Provide the (X, Y) coordinate of the cell's center where the given text is located.  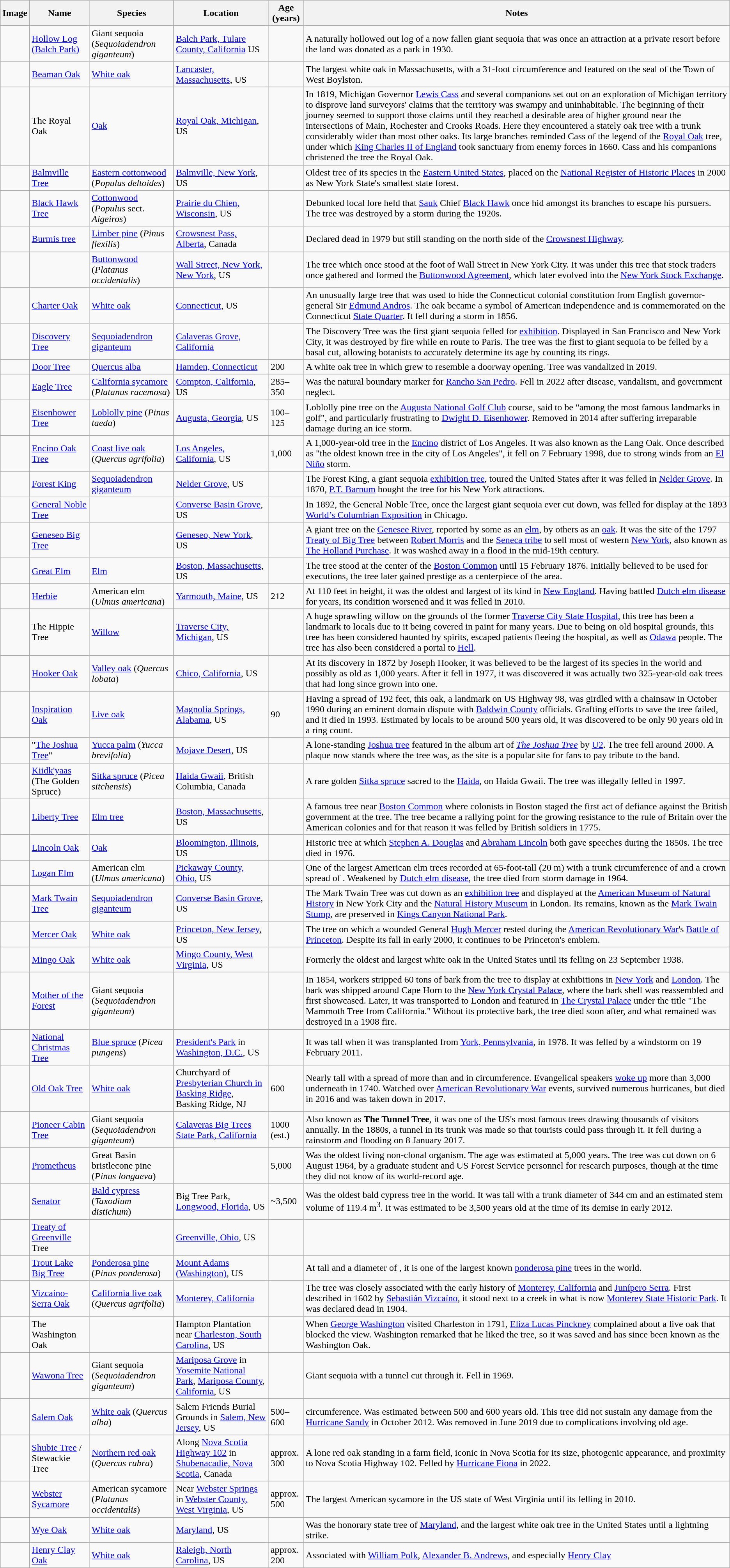
A rare golden Sitka spruce sacred to the Haida, on Haida Gwaii. The tree was illegally felled in 1997. (516, 781)
Associated with William Polk, Alexander B. Andrews, and especially Henry Clay (516, 1556)
Herbie (60, 596)
A white oak tree in which grew to resemble a doorway opening. Tree was vandalized in 2019. (516, 367)
Pioneer Cabin Tree (60, 1130)
Great Elm (60, 571)
Charter Oak (60, 305)
Bloomington, Illinois, US (221, 847)
approx. 500 (286, 1499)
Yarmouth, Maine, US (221, 596)
Valley oak (Quercus lobata) (131, 673)
Coast live oak (Quercus agrifolia) (131, 454)
Loblolly pine (Pinus taeda) (131, 417)
Notes (516, 13)
Hooker Oak (60, 673)
Old Oak Tree (60, 1088)
approx. 200 (286, 1556)
White oak (Quercus alba) (131, 1417)
Prairie du Chien, Wisconsin, US (221, 208)
Royal Oak, Michigan, US (221, 126)
Hamden, Connecticut (221, 367)
Northern red oak (Quercus rubra) (131, 1458)
Mercer Oak (60, 934)
Los Angeles, California, US (221, 454)
90 (286, 715)
500–600 (286, 1417)
Chico, California, US (221, 673)
Mingo Oak (60, 960)
Balmville Tree (60, 178)
The largest American sycamore in the US state of West Virginia until its felling in 2010. (516, 1499)
Calaveras Grove, California (221, 341)
Mojave Desert, US (221, 750)
The largest white oak in Massachusetts, with a 31-foot circumference and featured on the seal of the Town of West Boylston. (516, 74)
Eagle Tree (60, 387)
Wye Oak (60, 1530)
Magnolia Springs, Alabama, US (221, 715)
200 (286, 367)
Balmville, New York, US (221, 178)
Lincoln Oak (60, 847)
Raleigh, North Carolina, US (221, 1556)
Webster Sycamore (60, 1499)
Big Tree Park, Longwood, Florida, US (221, 1201)
Was the natural boundary marker for Rancho San Pedro. Fell in 2022 after disease, vandalism, and government neglect. (516, 387)
National Christmas Tree (60, 1047)
Burmis tree (60, 239)
600 (286, 1088)
Lancaster, Massachusetts, US (221, 74)
1000 (est.) (286, 1130)
It was tall when it was transplanted from York, Pennsylvania, in 1978. It was felled by a windstorm on 19 February 2011. (516, 1047)
American sycamore (Platanus occidentalis) (131, 1499)
Pickaway County, Ohio, US (221, 873)
Liberty Tree (60, 817)
Ponderosa pine (Pinus ponderosa) (131, 1268)
Logan Elm (60, 873)
Discovery Tree (60, 341)
Black Hawk Tree (60, 208)
Trout Lake Big Tree (60, 1268)
Sitka spruce (Picea sitchensis) (131, 781)
Door Tree (60, 367)
1,000 (286, 454)
Live oak (131, 715)
General Noble Tree (60, 509)
Encino Oak Tree (60, 454)
Bald cypress (Taxodium distichum) (131, 1201)
Prometheus (60, 1165)
Connecticut, US (221, 305)
Kiidk'yaas (The Golden Spruce) (60, 781)
Salem Oak (60, 1417)
Senator (60, 1201)
Salem Friends Burial Grounds in Salem, New Jersey, US (221, 1417)
Willow (131, 632)
Beaman Oak (60, 74)
Forest King (60, 484)
Great Basin bristlecone pine (Pinus longaeva) (131, 1165)
Elm tree (131, 817)
Image (15, 13)
Greenville, Ohio, US (221, 1237)
Eisenhower Tree (60, 417)
Inspiration Oak (60, 715)
California live oak (Quercus agrifolia) (131, 1298)
Formerly the oldest and largest white oak in the United States until its felling on 23 September 1938. (516, 960)
Blue spruce (Picea pungens) (131, 1047)
California sycamore (Platanus racemosa) (131, 387)
Princeton, New Jersey, US (221, 934)
Monterey, California (221, 1298)
Elm (131, 571)
Compton, California, US (221, 387)
At tall and a diameter of , it is one of the largest known ponderosa pine trees in the world. (516, 1268)
The Hippie Tree (60, 632)
Calaveras Big Trees State Park, California (221, 1130)
100–125 (286, 417)
Age (years) (286, 13)
212 (286, 596)
Buttonwood (Platanus occidentalis) (131, 270)
Eastern cottonwood (Populus deltoides) (131, 178)
The Royal Oak (60, 126)
Giant sequoia with a tunnel cut through it. Fell in 1969. (516, 1375)
Mariposa Grove in Yosemite National Park, Mariposa County, California, US (221, 1375)
Along Nova Scotia Highway 102 in Shubenacadie, Nova Scotia, Canada (221, 1458)
Balch Park, Tulare County, California US (221, 44)
Crowsnest Pass, Alberta, Canada (221, 239)
~3,500 (286, 1201)
Nelder Grove, US (221, 484)
"The Joshua Tree" (60, 750)
Traverse City, Michigan, US (221, 632)
Henry Clay Oak (60, 1556)
Churchyard of Presbyterian Church in Basking Ridge, Basking Ridge, NJ (221, 1088)
5,000 (286, 1165)
Cottonwood (Populus sect. Aigeiros) (131, 208)
Hampton Plantation near Charleston, South Carolina, US (221, 1334)
Mark Twain Tree (60, 903)
Mingo County, West Virginia, US (221, 960)
Yucca palm (Yucca brevifolia) (131, 750)
Location (221, 13)
Quercus alba (131, 367)
Haida Gwaii, British Columbia, Canada (221, 781)
Wall Street, New York, New York, US (221, 270)
285–350 (286, 387)
Species (131, 13)
Mother of the Forest (60, 1001)
The Washington Oak (60, 1334)
President's Park in Washington, D.C., US (221, 1047)
approx. 300 (286, 1458)
Geneseo Big Tree (60, 540)
Historic tree at which Stephen A. Douglas and Abraham Lincoln both gave speeches during the 1850s. The tree died in 1976. (516, 847)
Wawona Tree (60, 1375)
Geneseo, New York, US (221, 540)
Maryland, US (221, 1530)
Augusta, Georgia, US (221, 417)
Hollow Log (Balch Park) (60, 44)
Declared dead in 1979 but still standing on the north side of the Crowsnest Highway. (516, 239)
Was the honorary state tree of Maryland, and the largest white oak tree in the United States until a lightning strike. (516, 1530)
Vizcaíno-Serra Oak (60, 1298)
Mount Adams (Washington), US (221, 1268)
Name (60, 13)
Limber pine (Pinus flexilis) (131, 239)
Near Webster Springs in Webster County, West Virginia, US (221, 1499)
Shubie Tree / Stewackie Tree (60, 1458)
Treaty of Greenville Tree (60, 1237)
